Return [x, y] of the center of cell containing provided text 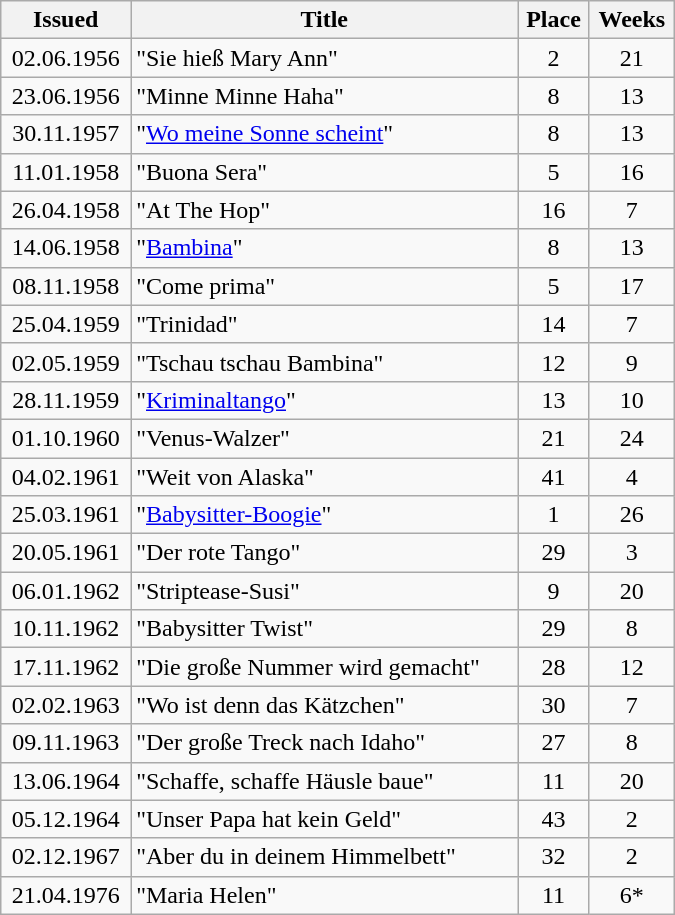
02.05.1959 [66, 362]
26 [632, 515]
4 [632, 477]
"At The Hop" [324, 210]
"Babysitter Twist" [324, 629]
41 [554, 477]
"Venus-Walzer" [324, 438]
"Schaffe, schaffe Häusle baue" [324, 781]
"Buona Sera" [324, 172]
"Minne Minne Haha" [324, 96]
28 [554, 667]
"Weit von Alaska" [324, 477]
"Striptease-Susi" [324, 591]
"Aber du in deinem Himmelbett" [324, 857]
10 [632, 400]
10.11.1962 [66, 629]
23.06.1956 [66, 96]
"Maria Helen" [324, 895]
05.12.1964 [66, 819]
"Sie hieß Mary Ann" [324, 58]
"Come prima" [324, 286]
13.06.1964 [66, 781]
01.10.1960 [66, 438]
08.11.1958 [66, 286]
"Wo ist denn das Kätzchen" [324, 705]
17.11.1962 [66, 667]
02.12.1967 [66, 857]
02.02.1963 [66, 705]
"Tschau tschau Bambina" [324, 362]
"Der große Treck nach Idaho" [324, 743]
30.11.1957 [66, 134]
04.02.1961 [66, 477]
1 [554, 515]
"Der rote Tango" [324, 553]
"Unser Papa hat kein Geld" [324, 819]
"Wo meine Sonne scheint" [324, 134]
20.05.1961 [66, 553]
25.03.1961 [66, 515]
02.06.1956 [66, 58]
32 [554, 857]
21.04.1976 [66, 895]
14 [554, 324]
"Die große Nummer wird gemacht" [324, 667]
09.11.1963 [66, 743]
"Babysitter-Boogie" [324, 515]
Issued [66, 20]
25.04.1959 [66, 324]
27 [554, 743]
Title [324, 20]
17 [632, 286]
43 [554, 819]
11.01.1958 [66, 172]
3 [632, 553]
"Trinidad" [324, 324]
"Bambina" [324, 248]
6* [632, 895]
"Kriminaltango" [324, 400]
Place [554, 20]
06.01.1962 [66, 591]
26.04.1958 [66, 210]
30 [554, 705]
14.06.1958 [66, 248]
28.11.1959 [66, 400]
Weeks [632, 20]
24 [632, 438]
